Locate the cell with the specified text and output its (X, Y) center coordinate. 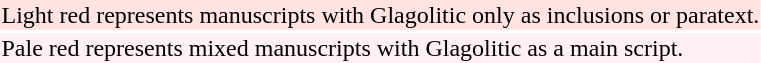
Pale red represents mixed manuscripts with Glagolitic as a main script. (380, 48)
Light red represents manuscripts with Glagolitic only as inclusions or paratext. (380, 15)
